From the cell containing the given text, extract its center point as [X, Y] coordinate. 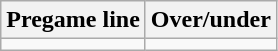
Pregame line [74, 20]
Over/under [210, 20]
